Return the [x, y] coordinate for the center point of the cell that contains the specified text.  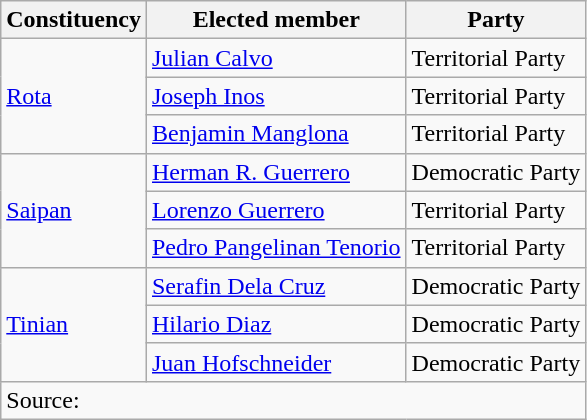
Benjamin Manglona [276, 134]
Tinian [74, 324]
Pedro Pangelinan Tenorio [276, 248]
Source: [294, 400]
Serafin Dela Cruz [276, 286]
Constituency [74, 20]
Saipan [74, 210]
Elected member [276, 20]
Hilario Diaz [276, 324]
Rota [74, 96]
Juan Hofschneider [276, 362]
Party [496, 20]
Herman R. Guerrero [276, 172]
Julian Calvo [276, 58]
Lorenzo Guerrero [276, 210]
Joseph Inos [276, 96]
